Return [x, y] of the center of cell containing provided text 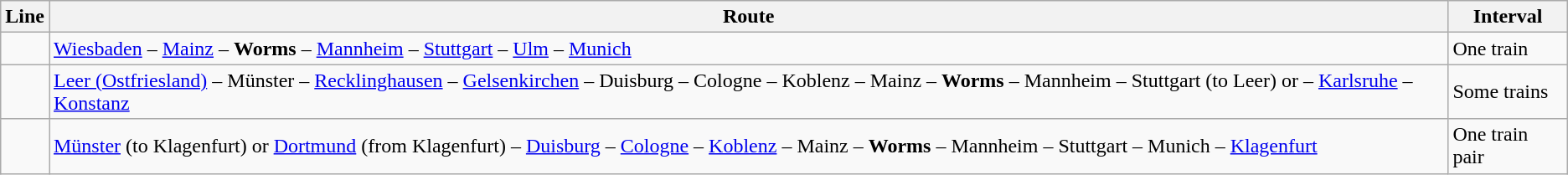
Interval [1508, 17]
Münster (to Klagenfurt) or Dortmund (from Klagenfurt) – Duisburg – Cologne – Koblenz – Mainz – Worms – Mannheim – Stuttgart – Munich – Klagenfurt [748, 146]
Route [748, 17]
Wiesbaden – Mainz – Worms – Mannheim – Stuttgart – Ulm – Munich [748, 49]
Some trains [1508, 92]
One train [1508, 49]
Line [25, 17]
One train pair [1508, 146]
